Pinpoint the cell where the given text exists, returning its (x, y) midpoint coordinate. 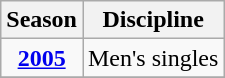
2005 (42, 58)
Discipline (152, 20)
Men's singles (152, 58)
Season (42, 20)
